Scan for the cell matching the given text and deliver its [x, y] coordinate at center. 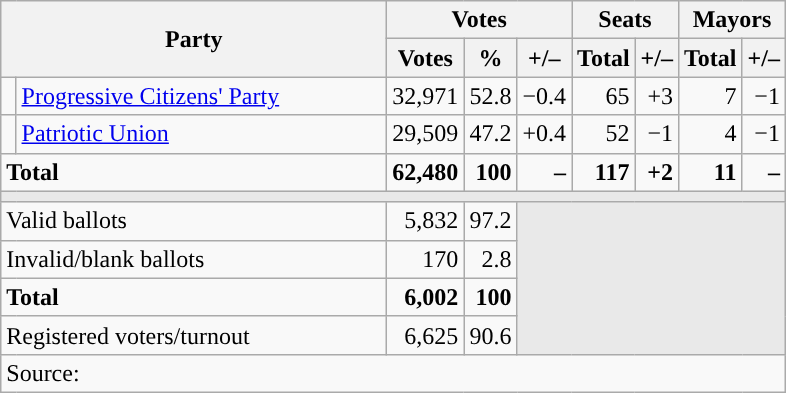
Valid ballots [194, 221]
6,002 [426, 297]
Mayors [732, 20]
% [490, 58]
47.2 [490, 134]
2.8 [490, 259]
97.2 [490, 221]
62,480 [426, 172]
65 [604, 96]
6,625 [426, 335]
52 [604, 134]
+2 [656, 172]
32,971 [426, 96]
−0.4 [544, 96]
+0.4 [544, 134]
5,832 [426, 221]
170 [426, 259]
11 [710, 172]
Patriotic Union [202, 134]
Party [194, 39]
52.8 [490, 96]
Invalid/blank ballots [194, 259]
Source: [394, 373]
7 [710, 96]
Registered voters/turnout [194, 335]
4 [710, 134]
+3 [656, 96]
90.6 [490, 335]
117 [604, 172]
29,509 [426, 134]
Progressive Citizens' Party [202, 96]
Seats [626, 20]
